Pinpoint the cell where the given text exists, returning its (X, Y) midpoint coordinate. 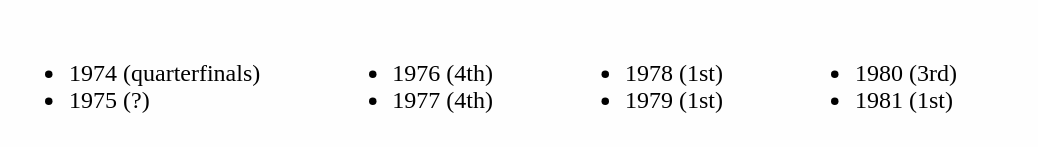
1976 (4th)1977 (4th) (413, 74)
1974 (quarterfinals)1975 (?) (135, 74)
1978 (1st)1979 (1st) (644, 74)
1980 (3rd)1981 (1st) (876, 74)
